Capture the cell that displays the provided text and extract its (x, y) central coordinate. 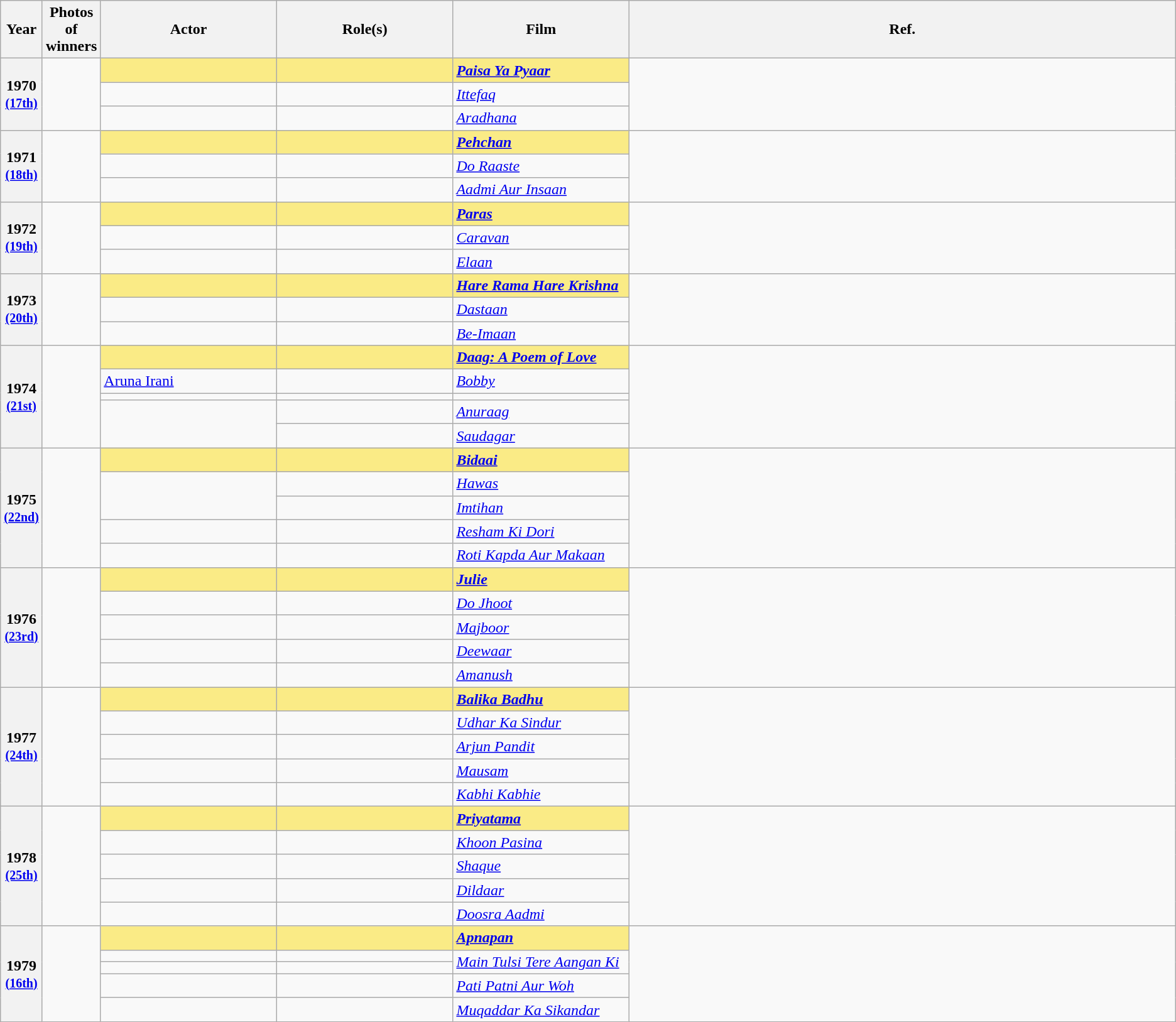
Bidaai (542, 460)
Julie (542, 579)
Year (21, 30)
Film (542, 30)
Paras (542, 214)
Role(s) (364, 30)
Arjun Pandit (542, 747)
Pehchan (542, 142)
Dildaar (542, 890)
1971 (18th) (21, 166)
1976(23rd) (21, 627)
Hare Rama Hare Krishna (542, 285)
Roti Kapda Aur Makaan (542, 555)
Main Tulsi Tere Aangan Ki (542, 962)
Amanush (542, 675)
Aruna Irani (188, 381)
Pati Patni Aur Woh (542, 986)
Photos of winners (71, 30)
Ittefaq (542, 94)
Actor (188, 30)
1973(20th) (21, 309)
Saudagar (542, 436)
Mausam (542, 771)
Elaan (542, 261)
Majboor (542, 627)
1972(19th) (21, 237)
Apnapan (542, 938)
Kabhi Kabhie (542, 795)
Caravan (542, 237)
Balika Badhu (542, 699)
Aradhana (542, 118)
1978(25th) (21, 866)
Do Jhoot (542, 603)
Ref. (902, 30)
1975(22nd) (21, 508)
1979(16th) (21, 974)
1977(24th) (21, 747)
Bobby (542, 381)
Do Raaste (542, 166)
Udhar Ka Sindur (542, 723)
Anuraag (542, 412)
Deewaar (542, 651)
Khoon Pasina (542, 842)
Paisa Ya Pyaar (542, 70)
Aadmi Aur Insaan (542, 190)
1970 (17th) (21, 94)
Muqaddar Ka Sikandar (542, 1009)
Priyatama (542, 818)
Doosra Aadmi (542, 914)
Be-Imaan (542, 334)
Resham Ki Dori (542, 531)
Imtihan (542, 508)
Shaque (542, 866)
Daag: A Poem of Love (542, 357)
Hawas (542, 484)
1974(21st) (21, 397)
Dastaan (542, 309)
